Identify which cell holds the provided text, then report its [x, y] central coordinate. 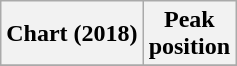
Peakposition [189, 34]
Chart (2018) [72, 34]
